Return [x, y] of the center of cell containing provided text 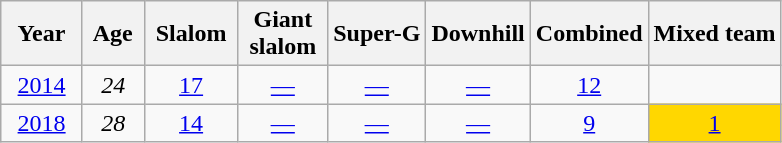
Super-G [377, 34]
Giant slalom [283, 34]
Slalom [191, 34]
28 [113, 123]
1 [714, 123]
Year [42, 34]
Combined [589, 34]
12 [589, 85]
Mixed team [714, 34]
Downhill [478, 34]
2014 [42, 85]
Age [113, 34]
17 [191, 85]
14 [191, 123]
2018 [42, 123]
9 [589, 123]
24 [113, 85]
